Scan for the cell matching the given text and deliver its (x, y) coordinate at center. 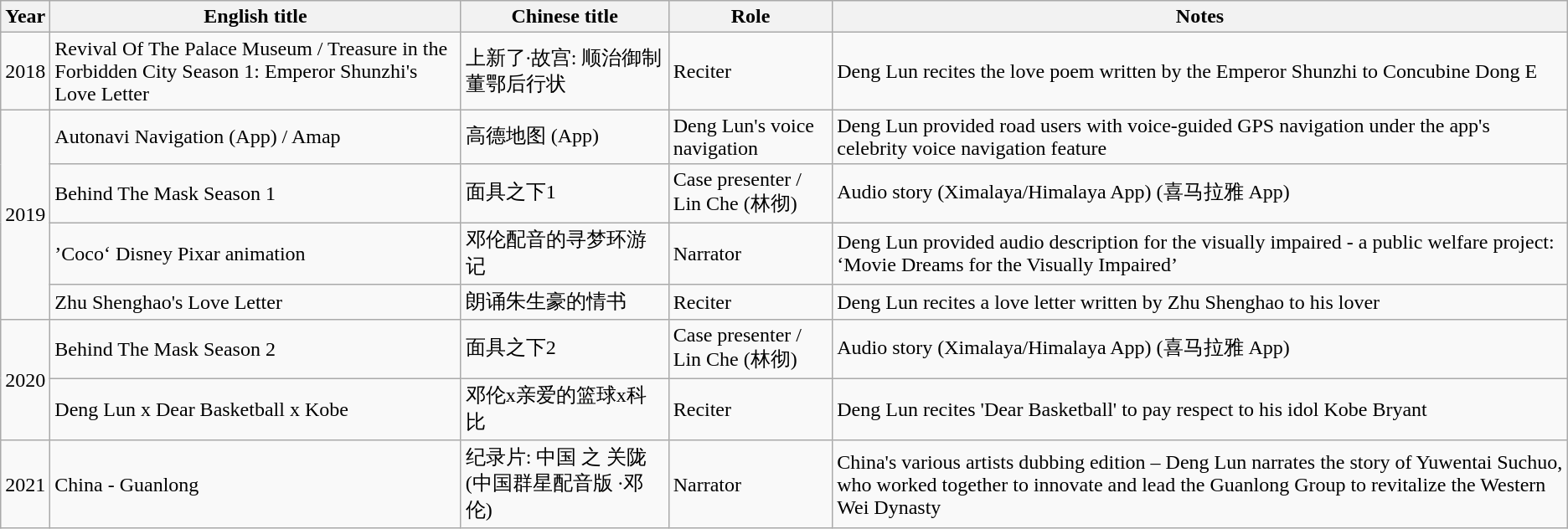
Revival Of The Palace Museum / Treasure in the Forbidden City Season 1: Emperor Shunzhi's Love Letter (255, 71)
上新了·故宫: 顺治御制董鄂后行状 (565, 71)
Deng Lun recites 'Dear Basketball' to pay respect to his idol Kobe Bryant (1200, 409)
邓伦x亲爱的篮球x科比 (565, 409)
Autonavi Navigation (App) / Amap (255, 137)
邓伦配音的寻梦环游记 (565, 254)
Year (25, 17)
Deng Lun recites a love letter written by Zhu Shenghao to his lover (1200, 303)
Deng Lun x Dear Basketball x Kobe (255, 409)
Deng Lun provided audio description for the visually impaired - a public welfare project: ‘Movie Dreams for the Visually Impaired’ (1200, 254)
China - Guanlong (255, 485)
2018 (25, 71)
Chinese title (565, 17)
2019 (25, 214)
English title (255, 17)
面具之下2 (565, 349)
朗诵朱生豪的情书 (565, 303)
Deng Lun provided road users with voice-guided GPS navigation under the app's celebrity voice navigation feature (1200, 137)
Zhu Shenghao's Love Letter (255, 303)
Behind The Mask Season 2 (255, 349)
高德地图 (App) (565, 137)
Deng Lun's voice navigation (750, 137)
Deng Lun recites the love poem written by the Emperor Shunzhi to Concubine Dong E (1200, 71)
2020 (25, 380)
2021 (25, 485)
’Coco‘ Disney Pixar animation (255, 254)
纪录片: 中国 之 关陇 (中国群星配音版 ·邓伦) (565, 485)
Notes (1200, 17)
面具之下1 (565, 193)
Role (750, 17)
Behind The Mask Season 1 (255, 193)
